Provide the (X, Y) coordinate of the cell's center where the given text is located.  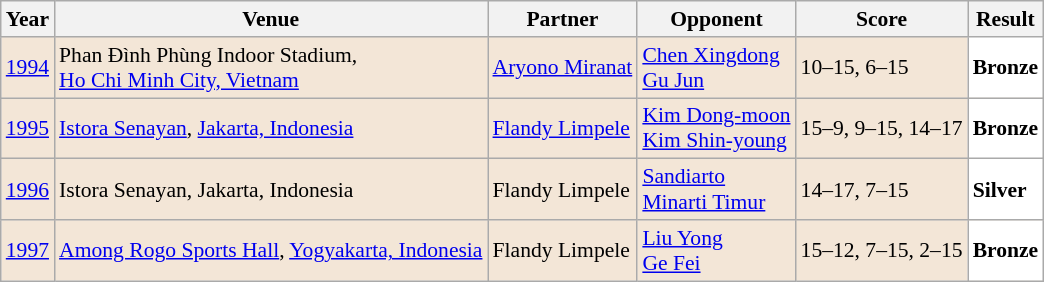
Phan Đình Phùng Indoor Stadium,Ho Chi Minh City, Vietnam (270, 68)
1996 (28, 190)
Kim Dong-moon Kim Shin-young (716, 128)
1995 (28, 128)
Silver (1006, 190)
14–17, 7–15 (882, 190)
Partner (563, 19)
Sandiarto Minarti Timur (716, 190)
15–9, 9–15, 14–17 (882, 128)
1997 (28, 250)
Score (882, 19)
Liu Yong Ge Fei (716, 250)
1994 (28, 68)
Result (1006, 19)
Year (28, 19)
Among Rogo Sports Hall, Yogyakarta, Indonesia (270, 250)
15–12, 7–15, 2–15 (882, 250)
Opponent (716, 19)
Chen Xingdong Gu Jun (716, 68)
10–15, 6–15 (882, 68)
Venue (270, 19)
Aryono Miranat (563, 68)
